Return [X, Y] of the center of cell containing provided text 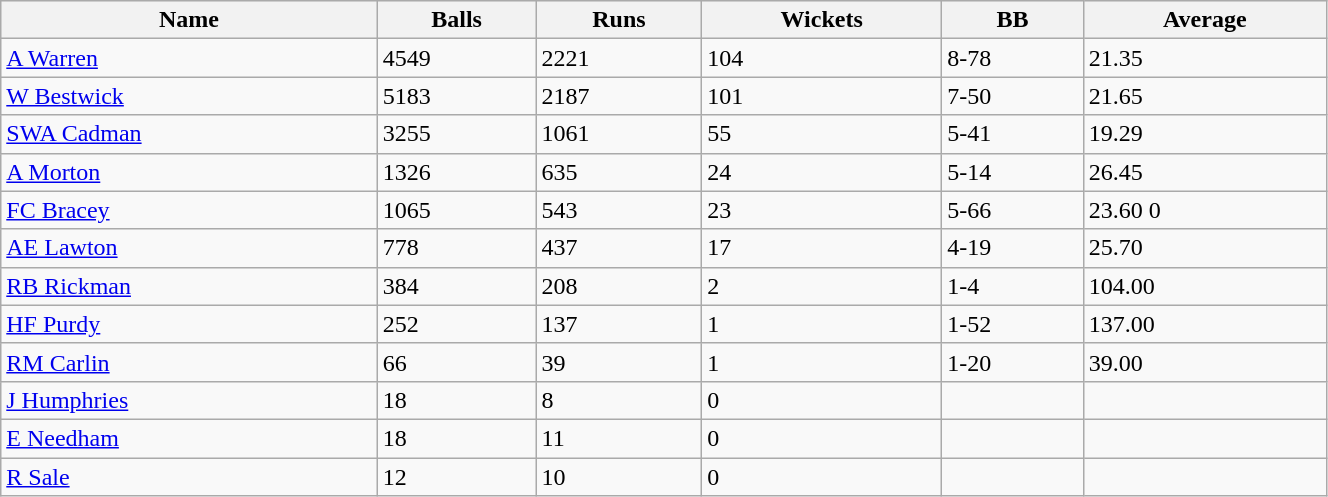
21.35 [1204, 58]
1-52 [1013, 324]
2221 [619, 58]
26.45 [1204, 172]
1065 [456, 210]
21.65 [1204, 96]
39.00 [1204, 362]
SWA Cadman [189, 134]
778 [456, 248]
HF Purdy [189, 324]
5-14 [1013, 172]
7-50 [1013, 96]
W Bestwick [189, 96]
4-19 [1013, 248]
5-66 [1013, 210]
R Sale [189, 477]
4549 [456, 58]
23.60 0 [1204, 210]
635 [619, 172]
Name [189, 20]
1326 [456, 172]
23 [822, 210]
66 [456, 362]
137.00 [1204, 324]
Wickets [822, 20]
5183 [456, 96]
543 [619, 210]
384 [456, 286]
208 [619, 286]
8-78 [1013, 58]
1-4 [1013, 286]
17 [822, 248]
RB Rickman [189, 286]
1-20 [1013, 362]
BB [1013, 20]
AE Lawton [189, 248]
1061 [619, 134]
2187 [619, 96]
Runs [619, 20]
11 [619, 438]
19.29 [1204, 134]
5-41 [1013, 134]
39 [619, 362]
24 [822, 172]
Balls [456, 20]
E Needham [189, 438]
437 [619, 248]
104 [822, 58]
10 [619, 477]
J Humphries [189, 400]
55 [822, 134]
3255 [456, 134]
104.00 [1204, 286]
8 [619, 400]
101 [822, 96]
A Warren [189, 58]
2 [822, 286]
FC Bracey [189, 210]
252 [456, 324]
A Morton [189, 172]
RM Carlin [189, 362]
12 [456, 477]
25.70 [1204, 248]
Average [1204, 20]
137 [619, 324]
